Search for the cell housing the specified text and yield its [X, Y] center coordinate. 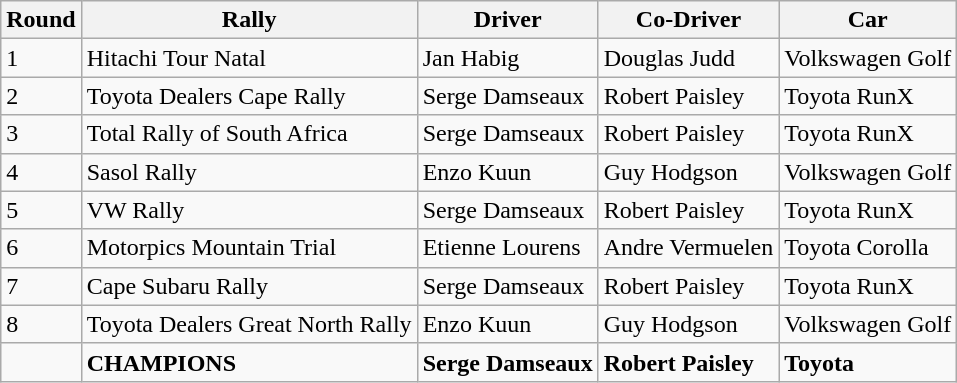
1 [41, 58]
CHAMPIONS [249, 362]
Cape Subaru Rally [249, 286]
7 [41, 286]
Sasol Rally [249, 172]
Jan Habig [508, 58]
Toyota [868, 362]
VW Rally [249, 210]
2 [41, 96]
Toyota Corolla [868, 248]
Round [41, 20]
Total Rally of South Africa [249, 134]
Toyota Dealers Great North Rally [249, 324]
Hitachi Tour Natal [249, 58]
Toyota Dealers Cape Rally [249, 96]
8 [41, 324]
Douglas Judd [688, 58]
Rally [249, 20]
Co-Driver [688, 20]
Motorpics Mountain Trial [249, 248]
Andre Vermuelen [688, 248]
Driver [508, 20]
5 [41, 210]
Car [868, 20]
Etienne Lourens [508, 248]
4 [41, 172]
6 [41, 248]
3 [41, 134]
